Output the [X, Y] coordinate of the center of the cell containing the given text.  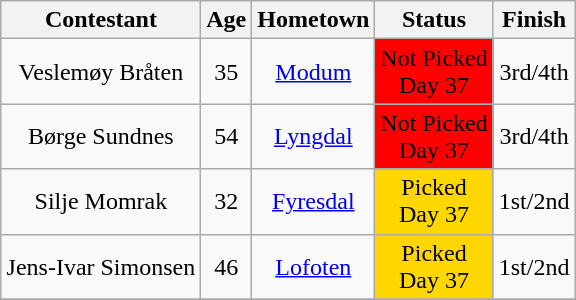
35 [226, 72]
Lyngdal [314, 136]
Finish [534, 20]
Silje Momrak [101, 202]
Fyresdal [314, 202]
54 [226, 136]
Veslemøy Bråten [101, 72]
Hometown [314, 20]
Contestant [101, 20]
Age [226, 20]
32 [226, 202]
Børge Sundnes [101, 136]
Modum [314, 72]
Status [434, 20]
46 [226, 266]
Jens-Ivar Simonsen [101, 266]
Lofoten [314, 266]
